Determine the [X, Y] coordinate at the center of the cell enclosing the given text.  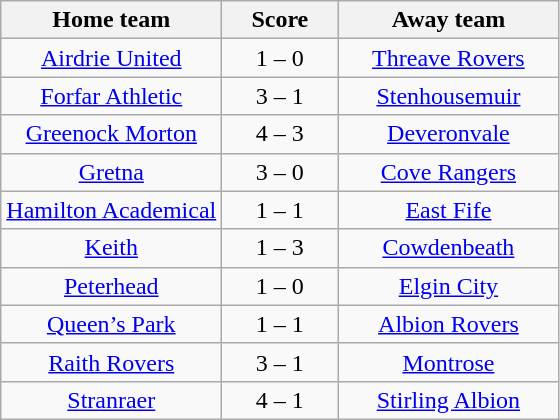
Airdrie United [112, 58]
Raith Rovers [112, 362]
Gretna [112, 172]
Hamilton Academical [112, 210]
Elgin City [448, 286]
Threave Rovers [448, 58]
Montrose [448, 362]
Home team [112, 20]
Stranraer [112, 400]
1 – 3 [280, 248]
East Fife [448, 210]
3 – 0 [280, 172]
Keith [112, 248]
Peterhead [112, 286]
Cowdenbeath [448, 248]
Forfar Athletic [112, 96]
Cove Rangers [448, 172]
Greenock Morton [112, 134]
Queen’s Park [112, 324]
Away team [448, 20]
4 – 3 [280, 134]
Deveronvale [448, 134]
4 – 1 [280, 400]
Stenhousemuir [448, 96]
Score [280, 20]
Stirling Albion [448, 400]
Albion Rovers [448, 324]
